Return [X, Y] of the center of cell containing provided text 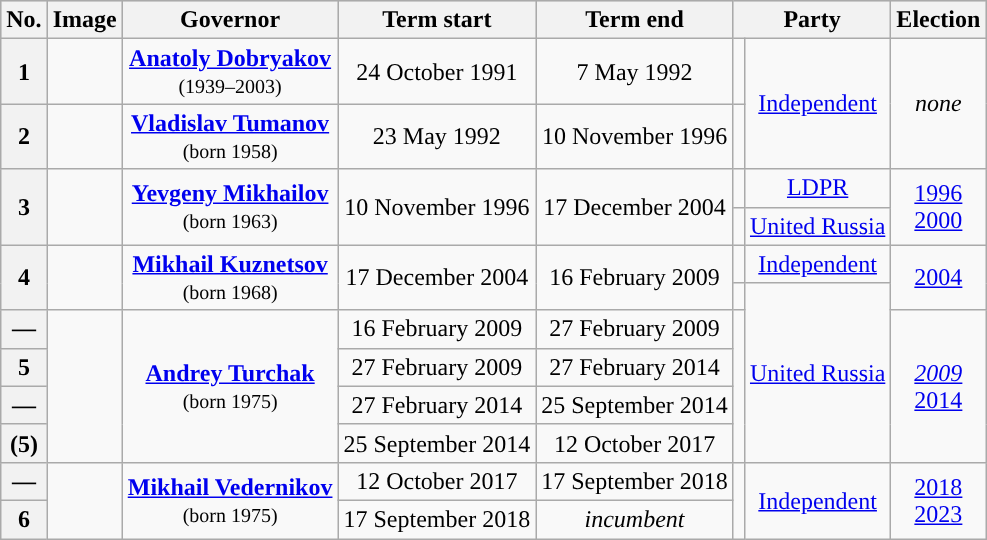
4 [24, 278]
Yevgeny Mikhailov(born 1963) [230, 207]
20182023 [938, 500]
19962000 [938, 207]
Image [84, 20]
incumbent [635, 519]
Election [938, 20]
Party [812, 20]
none [938, 104]
Governor [230, 20]
7 May 1992 [635, 72]
6 [24, 519]
23 May 1992 [437, 136]
Term start [437, 20]
Mikhail Kuznetsov(born 1968) [230, 278]
24 October 1991 [437, 72]
2004 [938, 278]
(5) [24, 443]
LDPR [817, 188]
1 [24, 72]
Vladislav Tumanov(born 1958) [230, 136]
20092014 [938, 386]
2 [24, 136]
Anatoly Dobryakov(1939–2003) [230, 72]
Term end [635, 20]
Mikhail Vedernikov(born 1975) [230, 500]
Andrey Turchak(born 1975) [230, 386]
No. [24, 20]
3 [24, 207]
5 [24, 367]
